Pinpoint the cell where the given text exists, returning its (X, Y) midpoint coordinate. 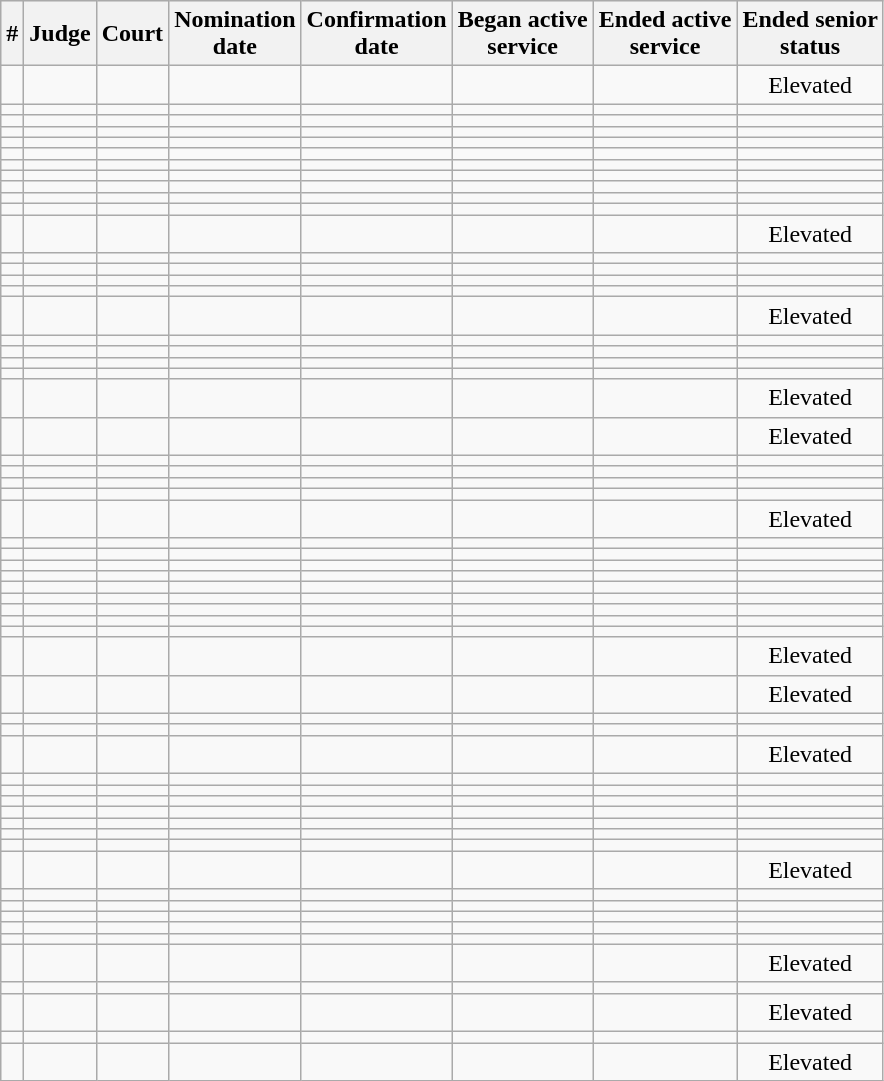
Ended seniorstatus (810, 34)
Ended activeservice (665, 34)
Began activeservice (522, 34)
# (12, 34)
Nominationdate (235, 34)
Judge (60, 34)
Confirmationdate (376, 34)
Court (132, 34)
